From the cell containing the given text, extract its center point as (x, y) coordinate. 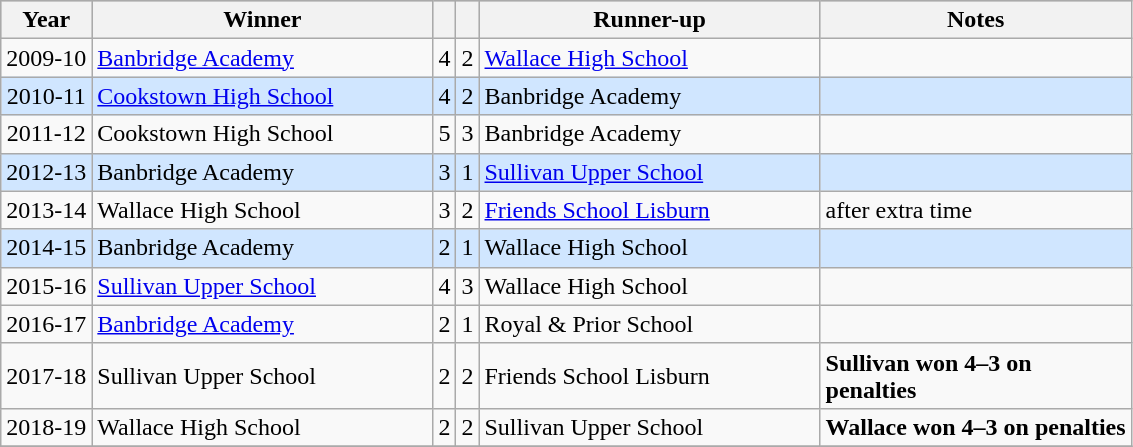
Wallace won 4–3 on penalties (976, 427)
2018-19 (46, 427)
Runner-up (650, 20)
after extra time (976, 210)
Year (46, 20)
2012-13 (46, 172)
2011-12 (46, 134)
Royal & Prior School (650, 324)
2017-18 (46, 376)
Sullivan won 4–3 on penalties (976, 376)
Notes (976, 20)
2014-15 (46, 248)
Winner (262, 20)
2016-17 (46, 324)
2013-14 (46, 210)
2010-11 (46, 96)
2015-16 (46, 286)
2009-10 (46, 58)
5 (444, 134)
